Pinpoint the cell where the given text exists, returning its (X, Y) midpoint coordinate. 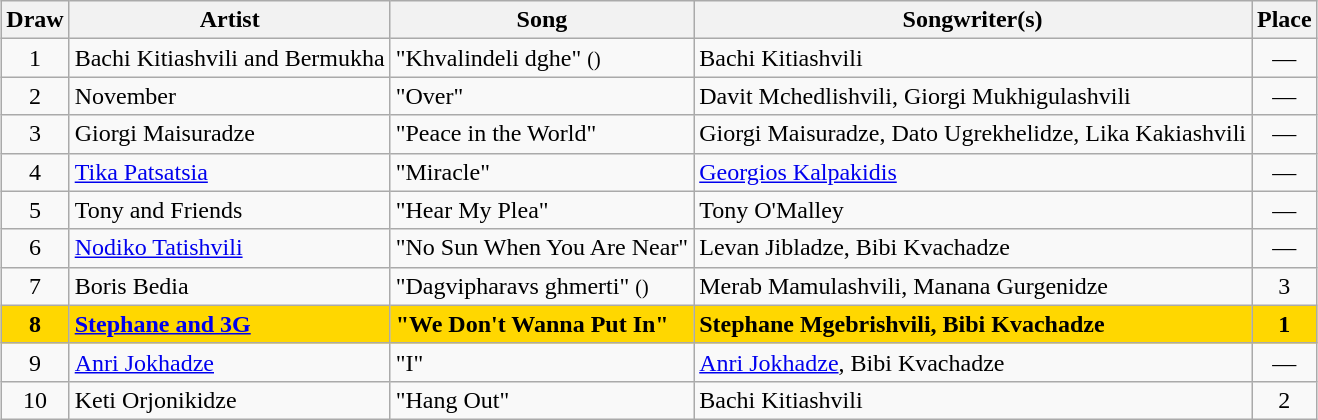
Song (542, 20)
4 (35, 172)
"We Don't Wanna Put In" (542, 324)
"Khvalindeli dghe" () (542, 58)
Anri Jokhadze, Bibi Kvachadze (973, 362)
"No Sun When You Are Near" (542, 248)
Davit Mchedlishvili, Giorgi Mukhigulashvili (973, 96)
Artist (230, 20)
"Peace in the World" (542, 134)
Place (1285, 20)
Stephane and 3G (230, 324)
"I" (542, 362)
Georgios Kalpakidis (973, 172)
Giorgi Maisuradze (230, 134)
"Dagvipharavs ghmerti" () (542, 286)
Bachi Kitiashvili and Bermukha (230, 58)
"Hang Out" (542, 400)
Anri Jokhadze (230, 362)
"Over" (542, 96)
"Miracle" (542, 172)
Songwriter(s) (973, 20)
Levan Jibladze, Bibi Kvachadze (973, 248)
Tika Patsatsia (230, 172)
Nodiko Tatishvili (230, 248)
9 (35, 362)
Merab Mamulashvili, Manana Gurgenidze (973, 286)
Draw (35, 20)
6 (35, 248)
Tony O'Malley (973, 210)
Giorgi Maisuradze, Dato Ugrekhelidze, Lika Kakiashvili (973, 134)
Tony and Friends (230, 210)
Keti Orjonikidze (230, 400)
Stephane Mgebrishvili, Bibi Kvachadze (973, 324)
November (230, 96)
5 (35, 210)
8 (35, 324)
7 (35, 286)
10 (35, 400)
Boris Bedia (230, 286)
"Hear My Plea" (542, 210)
